Determine the [X, Y] coordinate at the center of the cell enclosing the given text.  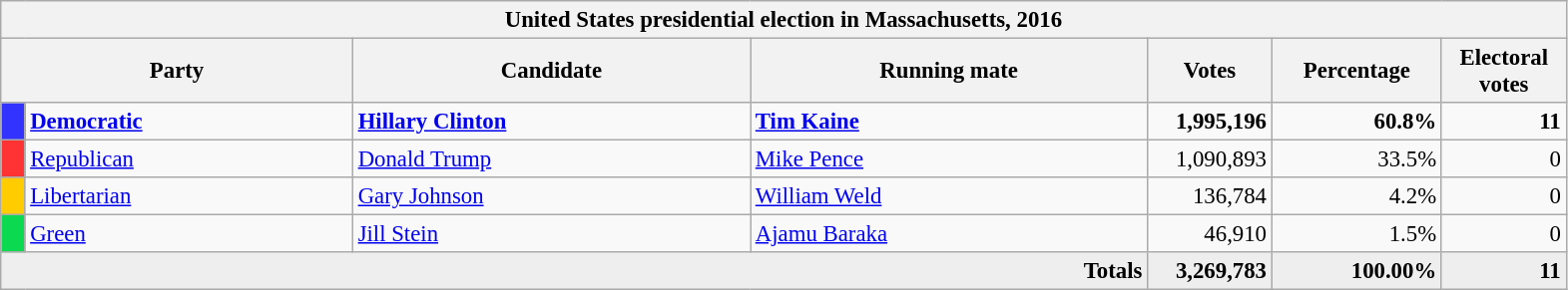
60.8% [1356, 122]
Mike Pence [949, 159]
Gary Johnson [551, 196]
4.2% [1356, 196]
11 [1503, 122]
1.5% [1356, 234]
Percentage [1356, 72]
46,910 [1210, 234]
136,784 [1210, 196]
1,995,196 [1210, 122]
Jill Stein [551, 234]
United States presidential election in Massachusetts, 2016 [784, 20]
Candidate [551, 72]
Republican [189, 159]
Donald Trump [551, 159]
Ajamu Baraka [949, 234]
33.5% [1356, 159]
Democratic [189, 122]
Electoral votes [1503, 72]
Libertarian [189, 196]
William Weld [949, 196]
Tim Kaine [949, 122]
1,090,893 [1210, 159]
Votes [1210, 72]
Green [189, 234]
Hillary Clinton [551, 122]
Running mate [949, 72]
Party [178, 72]
